Determine the [X, Y] coordinate at the center of the cell enclosing the given text.  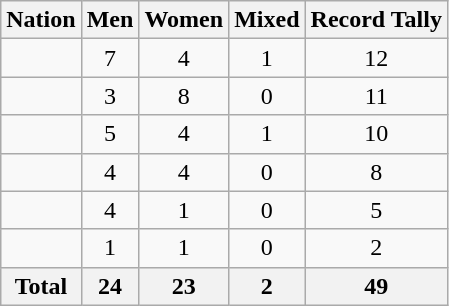
10 [376, 134]
Men [110, 20]
Total [41, 286]
7 [110, 58]
23 [184, 286]
Mixed [267, 20]
24 [110, 286]
11 [376, 96]
Nation [41, 20]
12 [376, 58]
49 [376, 286]
Women [184, 20]
3 [110, 96]
Record Tally [376, 20]
